Capture the cell that displays the provided text and extract its (x, y) central coordinate. 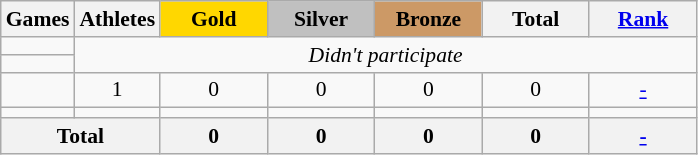
Silver (320, 19)
Didn't participate (385, 55)
1 (117, 90)
Rank (642, 19)
Gold (214, 19)
Games (38, 19)
Athletes (117, 19)
Bronze (428, 19)
